From the cell containing the given text, extract its center point as [X, Y] coordinate. 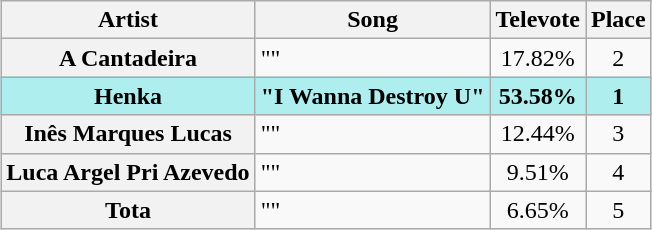
Inês Marques Lucas [128, 134]
1 [619, 96]
"I Wanna Destroy U" [372, 96]
17.82% [538, 58]
4 [619, 172]
Song [372, 20]
Henka [128, 96]
Tota [128, 210]
9.51% [538, 172]
6.65% [538, 210]
Artist [128, 20]
A Cantadeira [128, 58]
Televote [538, 20]
2 [619, 58]
Place [619, 20]
5 [619, 210]
Luca Argel Pri Azevedo [128, 172]
3 [619, 134]
12.44% [538, 134]
53.58% [538, 96]
